Return the (X, Y) coordinate for the center point of the cell that contains the specified text.  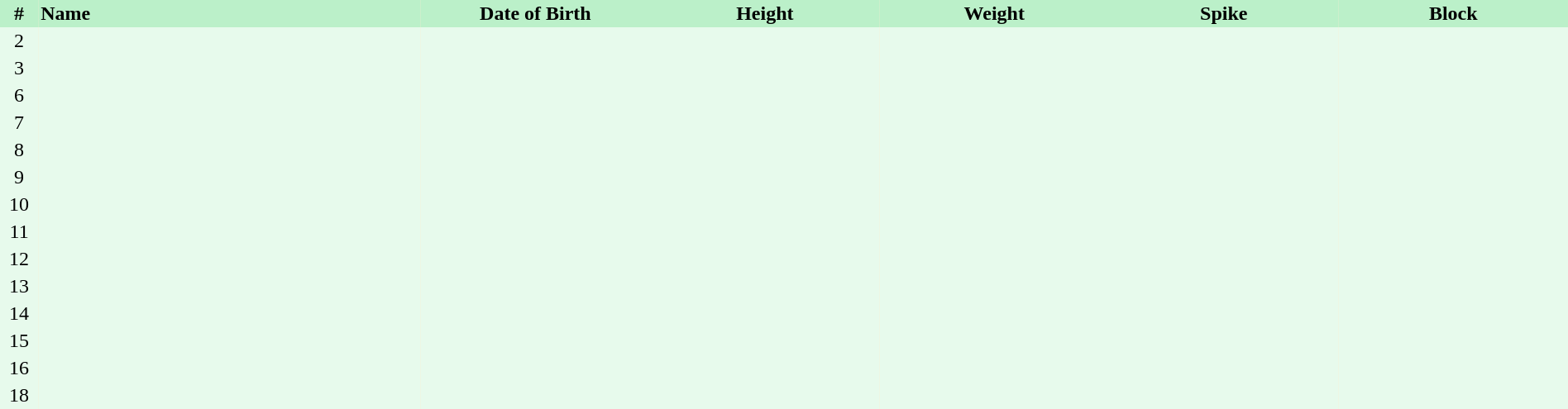
13 (19, 286)
18 (19, 395)
Name (229, 13)
2 (19, 41)
12 (19, 259)
# (19, 13)
14 (19, 314)
Weight (994, 13)
Block (1453, 13)
16 (19, 369)
10 (19, 205)
8 (19, 150)
6 (19, 96)
7 (19, 122)
9 (19, 177)
11 (19, 231)
Spike (1224, 13)
Height (764, 13)
Date of Birth (536, 13)
15 (19, 340)
3 (19, 68)
